Pinpoint the cell where the given text exists, returning its [x, y] midpoint coordinate. 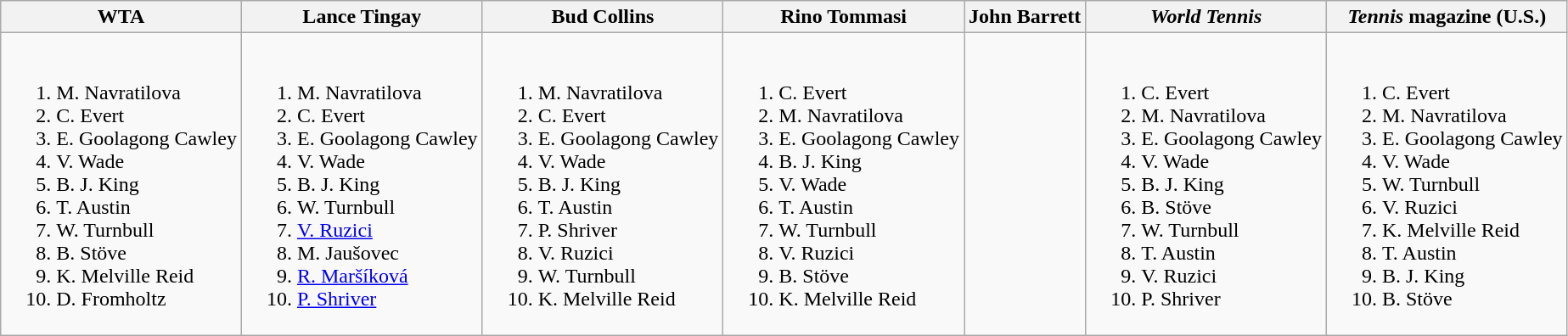
John Barrett [1026, 17]
Bud Collins [603, 17]
C. Evert M. Navratilova E. Goolagong Cawley B. J. King V. Wade T. Austin W. Turnbull V. Ruzici B. Stöve K. Melville Reid [844, 184]
C. Evert M. Navratilova E. Goolagong Cawley V. Wade W. Turnbull V. Ruzici K. Melville Reid T. Austin B. J. King B. Stöve [1447, 184]
Lance Tingay [362, 17]
World Tennis [1206, 17]
M. Navratilova C. Evert E. Goolagong Cawley V. Wade B. J. King T. Austin P. Shriver V. Ruzici W. Turnbull K. Melville Reid [603, 184]
C. Evert M. Navratilova E. Goolagong Cawley V. Wade B. J. King B. Stöve W. Turnbull T. Austin V. Ruzici P. Shriver [1206, 184]
M. Navratilova C. Evert E. Goolagong Cawley V. Wade B. J. King T. Austin W. Turnbull B. Stöve K. Melville Reid D. Fromholtz [121, 184]
M. Navratilova C. Evert E. Goolagong Cawley V. Wade B. J. King W. Turnbull V. Ruzici M. Jaušovec R. Maršíková P. Shriver [362, 184]
WTA [121, 17]
Rino Tommasi [844, 17]
Tennis magazine (U.S.) [1447, 17]
